For the text-containing cell, return its midpoint in [X, Y] coordinate format. 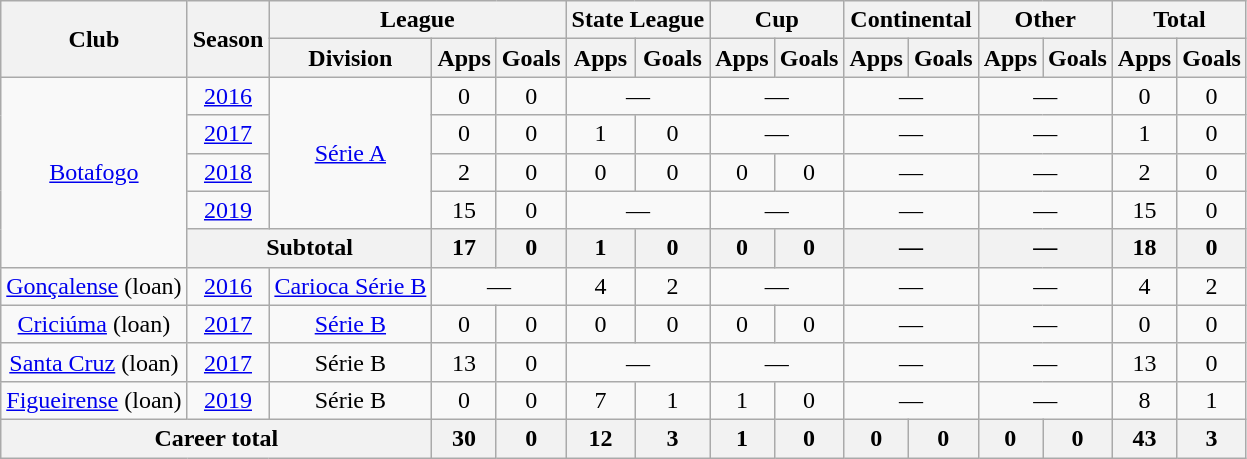
Subtotal [310, 248]
Continental [911, 20]
Other [1045, 20]
Cup [777, 20]
8 [1144, 400]
Criciúma (loan) [94, 324]
Botafogo [94, 172]
2018 [228, 172]
17 [464, 248]
Santa Cruz (loan) [94, 362]
30 [464, 438]
Figueirense (loan) [94, 400]
7 [600, 400]
Division [350, 58]
18 [1144, 248]
State League [638, 20]
Club [94, 39]
Carioca Série B [350, 286]
12 [600, 438]
Total [1179, 20]
Career total [216, 438]
League [418, 20]
Gonçalense (loan) [94, 286]
Série A [350, 153]
Season [228, 39]
43 [1144, 438]
